Provide the (x, y) coordinate of the cell's center where the given text is located.  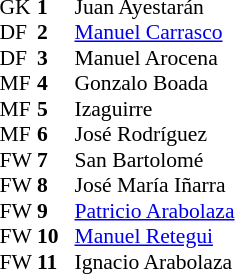
Gonzalo Boada (154, 83)
2 (56, 33)
9 (56, 211)
Patricio Arabolaza (154, 211)
José Rodríguez (154, 135)
3 (56, 58)
San Bartolomé (154, 160)
5 (56, 109)
Manuel Retegui (154, 237)
7 (56, 160)
José María Iñarra (154, 185)
6 (56, 135)
8 (56, 185)
10 (56, 237)
4 (56, 83)
Manuel Arocena (154, 58)
Manuel Carrasco (154, 33)
Izaguirre (154, 109)
